From the cell containing the given text, extract its center point as [x, y] coordinate. 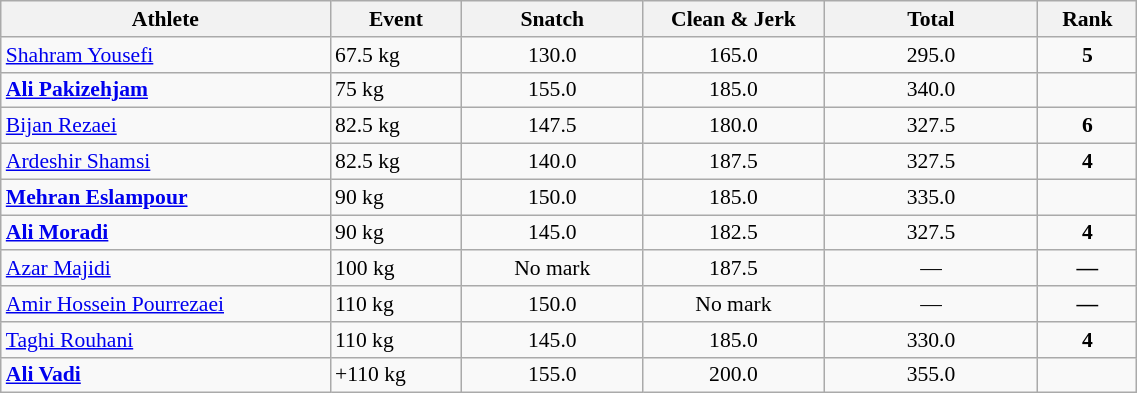
Mehran Eslampour [166, 197]
182.5 [734, 233]
Athlete [166, 19]
Shahram Yousefi [166, 55]
295.0 [931, 55]
340.0 [931, 90]
355.0 [931, 375]
+110 kg [396, 375]
100 kg [396, 269]
330.0 [931, 340]
Event [396, 19]
Amir Hossein Pourrezaei [166, 304]
165.0 [734, 55]
5 [1088, 55]
Azar Majidi [166, 269]
Ardeshir Shamsi [166, 162]
Bijan Rezaei [166, 126]
147.5 [552, 126]
Clean & Jerk [734, 19]
335.0 [931, 197]
180.0 [734, 126]
6 [1088, 126]
Taghi Rouhani [166, 340]
Ali Pakizehjam [166, 90]
Ali Vadi [166, 375]
Total [931, 19]
140.0 [552, 162]
130.0 [552, 55]
Rank [1088, 19]
Snatch [552, 19]
Ali Moradi [166, 233]
67.5 kg [396, 55]
200.0 [734, 375]
75 kg [396, 90]
